From the cell containing the given text, extract its center point as (x, y) coordinate. 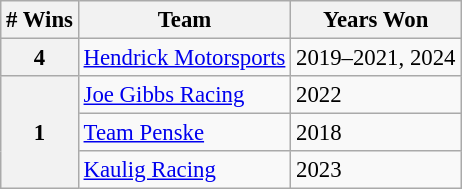
2022 (376, 95)
Joe Gibbs Racing (184, 95)
1 (40, 132)
Years Won (376, 20)
# Wins (40, 20)
4 (40, 58)
2023 (376, 170)
Hendrick Motorsports (184, 58)
2018 (376, 133)
Kaulig Racing (184, 170)
2019–2021, 2024 (376, 58)
Team Penske (184, 133)
Team (184, 20)
